Capture the cell that displays the provided text and extract its (X, Y) central coordinate. 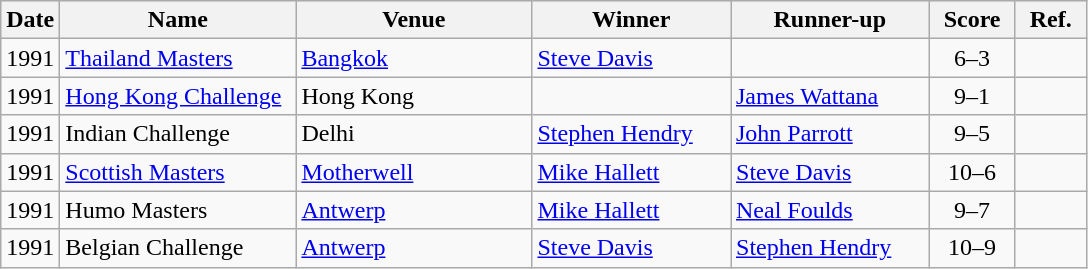
Runner-up (830, 20)
Bangkok (414, 58)
Date (30, 20)
Motherwell (414, 172)
Hong Kong (414, 96)
James Wattana (830, 96)
Ref. (1050, 20)
Thailand Masters (178, 58)
9–5 (972, 134)
9–1 (972, 96)
Name (178, 20)
Winner (632, 20)
10–9 (972, 248)
Score (972, 20)
Indian Challenge (178, 134)
Humo Masters (178, 210)
10–6 (972, 172)
9–7 (972, 210)
Venue (414, 20)
Hong Kong Challenge (178, 96)
Neal Foulds (830, 210)
John Parrott (830, 134)
Delhi (414, 134)
Scottish Masters (178, 172)
6–3 (972, 58)
Belgian Challenge (178, 248)
